For the text-containing cell, return its midpoint in [x, y] coordinate format. 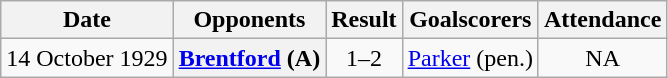
Brentford (A) [250, 58]
1–2 [364, 58]
14 October 1929 [87, 58]
Attendance [602, 20]
Parker (pen.) [470, 58]
Result [364, 20]
Opponents [250, 20]
Goalscorers [470, 20]
NA [602, 58]
Date [87, 20]
